Detect which cell encompasses the target text, then output its (X, Y) center coordinate. 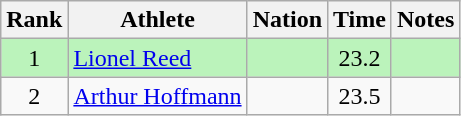
Notes (425, 20)
Nation (287, 20)
Time (360, 20)
23.2 (360, 58)
Athlete (158, 20)
23.5 (360, 96)
2 (34, 96)
Rank (34, 20)
Lionel Reed (158, 58)
Arthur Hoffmann (158, 96)
1 (34, 58)
